Extract the (x, y) coordinate from the center of the cell holding the provided text.  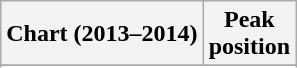
Peakposition (249, 34)
Chart (2013–2014) (102, 34)
